Scan for the cell matching the given text and deliver its [x, y] coordinate at center. 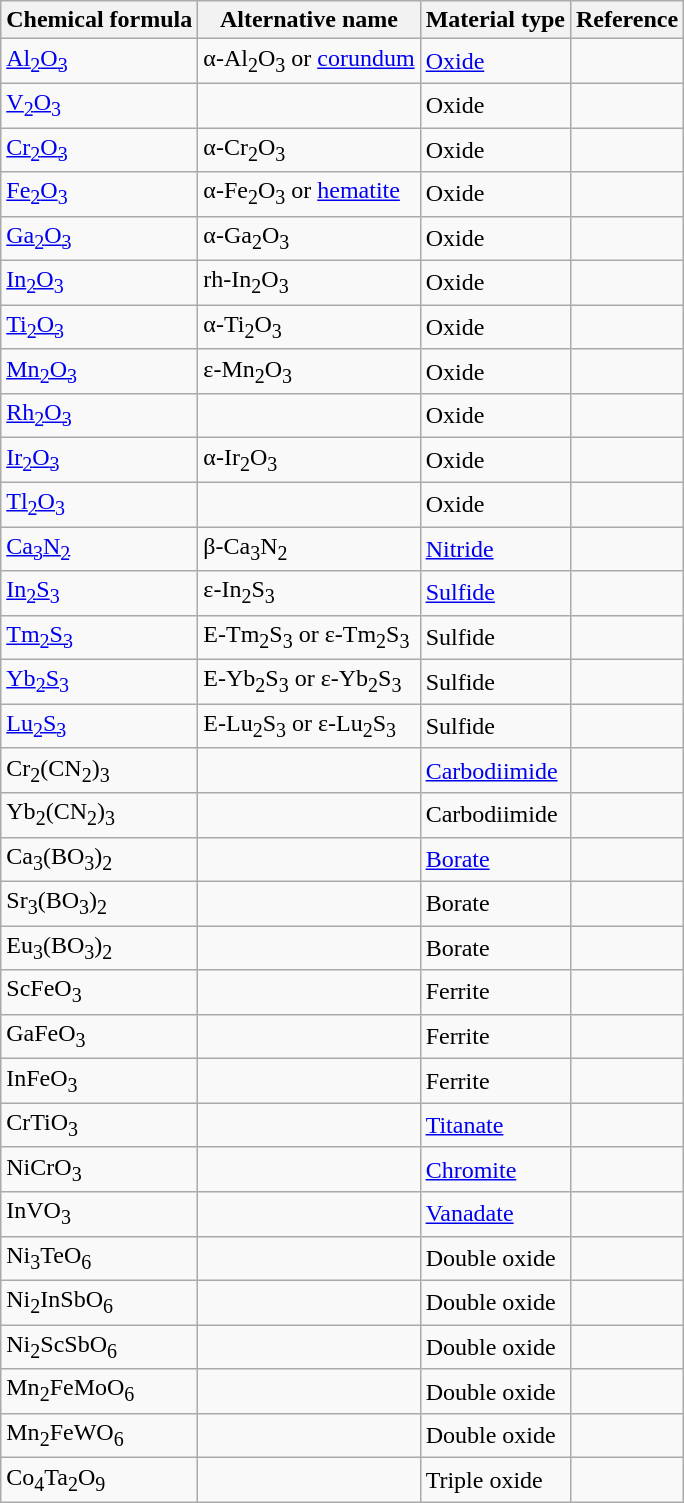
NiCrO3 [100, 1169]
α-Fe2O3 or hematite [309, 194]
Lu2S3 [100, 726]
Al2O3 [100, 61]
Ni3TeO6 [100, 1258]
Sr3(BO3)2 [100, 903]
Rh2O3 [100, 416]
α-Al2O3 or corundum [309, 61]
Yb2S3 [100, 682]
Titanate [495, 1125]
Chemical formula [100, 20]
CrTiO3 [100, 1125]
Vanadate [495, 1214]
E-Lu2S3 or ε-Lu2S3 [309, 726]
Material type [495, 20]
β-Ca3N2 [309, 549]
Nitride [495, 549]
Alternative name [309, 20]
In2S3 [100, 593]
E-Tm2S3 or ε-Tm2S3 [309, 637]
Chromite [495, 1169]
In2O3 [100, 283]
Ti2O3 [100, 327]
Co4Ta2O9 [100, 1480]
Ga2O3 [100, 238]
Eu3(BO3)2 [100, 948]
Cr2(CN2)3 [100, 770]
GaFeO3 [100, 1036]
Fe2O3 [100, 194]
Reference [626, 20]
Ni2InSbO6 [100, 1302]
Triple oxide [495, 1480]
Ir2O3 [100, 460]
rh-In2O3 [309, 283]
V2O3 [100, 105]
Mn2FeWO6 [100, 1435]
Mn2FeMoO6 [100, 1391]
ε-In2S3 [309, 593]
Tm2S3 [100, 637]
α-Ga2O3 [309, 238]
Yb2(CN2)3 [100, 815]
α-Cr2O3 [309, 150]
Cr2O3 [100, 150]
Ca3N2 [100, 549]
ScFeO3 [100, 992]
InVO3 [100, 1214]
InFeO3 [100, 1081]
Ni2ScSbO6 [100, 1347]
ε-Mn2O3 [309, 371]
α-Ir2O3 [309, 460]
Tl2O3 [100, 504]
Mn2O3 [100, 371]
E-Yb2S3 or ε-Yb2S3 [309, 682]
α-Ti2O3 [309, 327]
Ca3(BO3)2 [100, 859]
